From the cell containing the given text, extract its center point as (x, y) coordinate. 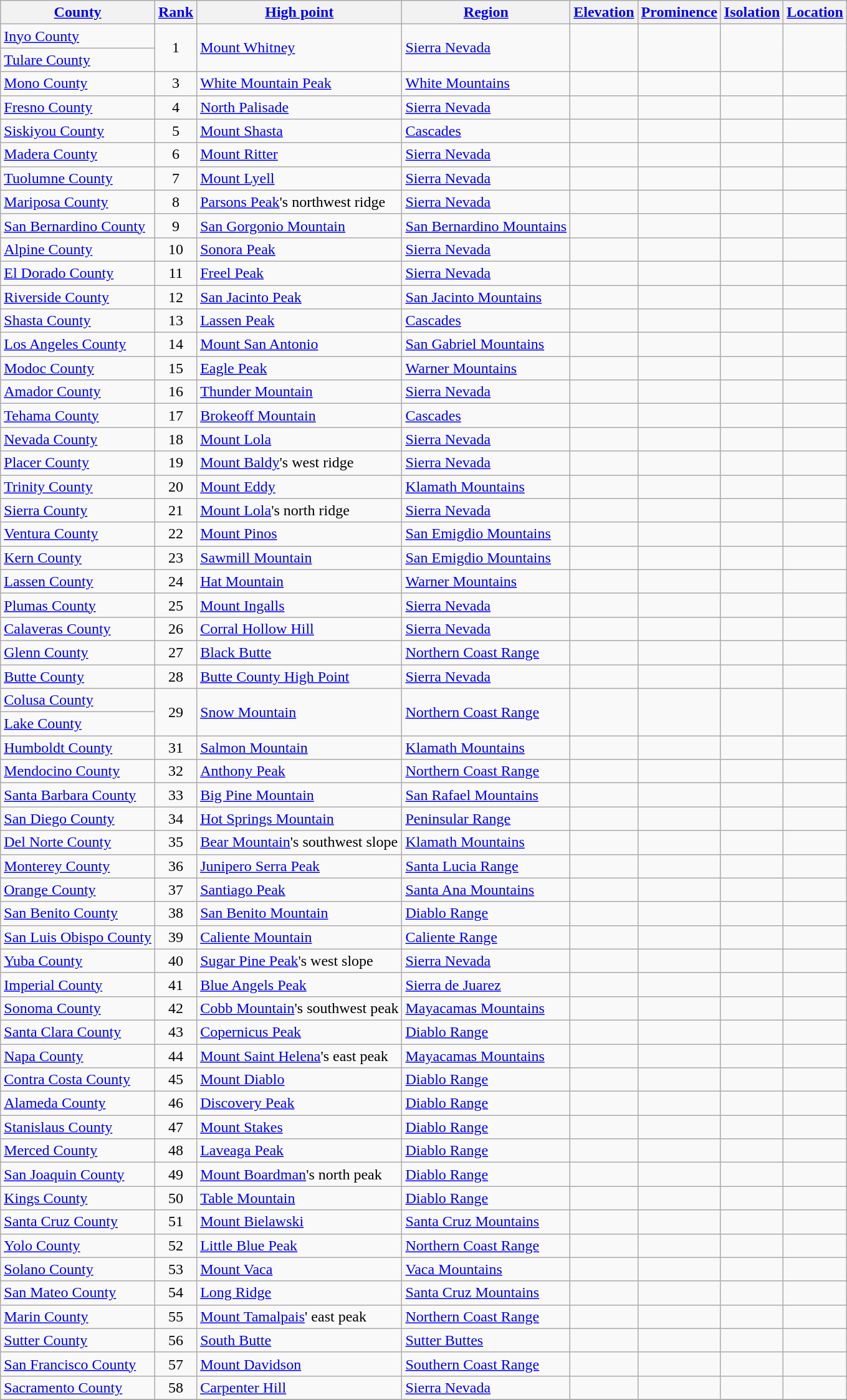
Calaveras County (78, 629)
18 (176, 439)
Mount Eddy (299, 487)
54 (176, 1293)
Sutter Buttes (486, 1340)
42 (176, 1008)
Placer County (78, 463)
County (78, 12)
Napa County (78, 1056)
Plumas County (78, 605)
Stanislaus County (78, 1127)
31 (176, 748)
40 (176, 961)
38 (176, 913)
San Diego County (78, 819)
Region (486, 12)
Colusa County (78, 700)
Nevada County (78, 439)
San Jacinto Mountains (486, 297)
Trinity County (78, 487)
34 (176, 819)
Inyo County (78, 36)
Santa Lucia Range (486, 866)
White Mountains (486, 83)
Blue Angels Peak (299, 984)
32 (176, 771)
49 (176, 1174)
Monterey County (78, 866)
Isolation (752, 12)
Riverside County (78, 297)
Alpine County (78, 249)
46 (176, 1103)
Vaca Mountains (486, 1269)
43 (176, 1032)
Kern County (78, 558)
Mount Baldy's west ridge (299, 463)
Caliente Range (486, 937)
San Joaquin County (78, 1174)
Lassen Peak (299, 321)
24 (176, 581)
3 (176, 83)
Sawmill Mountain (299, 558)
Mount Lyell (299, 178)
Sonoma County (78, 1008)
Santa Barbara County (78, 795)
28 (176, 676)
Mount Boardman's north peak (299, 1174)
17 (176, 416)
San Francisco County (78, 1364)
Madera County (78, 155)
57 (176, 1364)
Lassen County (78, 581)
Mendocino County (78, 771)
10 (176, 249)
47 (176, 1127)
Los Angeles County (78, 345)
36 (176, 866)
San Benito Mountain (299, 913)
21 (176, 510)
Mount Diablo (299, 1080)
Eagle Peak (299, 368)
Mount Bielawski (299, 1222)
Contra Costa County (78, 1080)
9 (176, 226)
Lake County (78, 724)
San Mateo County (78, 1293)
Anthony Peak (299, 771)
Carpenter Hill (299, 1388)
15 (176, 368)
Butte County High Point (299, 676)
Orange County (78, 890)
27 (176, 652)
11 (176, 273)
Mount Ingalls (299, 605)
Hat Mountain (299, 581)
Kings County (78, 1198)
Peninsular Range (486, 819)
Sonora Peak (299, 249)
Prominence (679, 12)
52 (176, 1245)
Mount Shasta (299, 131)
Tuolumne County (78, 178)
25 (176, 605)
53 (176, 1269)
Sacramento County (78, 1388)
Freel Peak (299, 273)
Brokeoff Mountain (299, 416)
Modoc County (78, 368)
4 (176, 107)
San Luis Obispo County (78, 937)
22 (176, 534)
Mount Davidson (299, 1364)
16 (176, 392)
Thunder Mountain (299, 392)
El Dorado County (78, 273)
20 (176, 487)
Laveaga Peak (299, 1151)
Mount San Antonio (299, 345)
Mount Pinos (299, 534)
Yolo County (78, 1245)
Mount Whitney (299, 48)
Alameda County (78, 1103)
White Mountain Peak (299, 83)
Discovery Peak (299, 1103)
55 (176, 1317)
Mount Saint Helena's east peak (299, 1056)
Santa Cruz County (78, 1222)
Mono County (78, 83)
Mount Lola's north ridge (299, 510)
Copernicus Peak (299, 1032)
San Bernardino Mountains (486, 226)
San Gorgonio Mountain (299, 226)
33 (176, 795)
Shasta County (78, 321)
Sierra de Juarez (486, 984)
58 (176, 1388)
7 (176, 178)
High point (299, 12)
8 (176, 202)
Santa Ana Mountains (486, 890)
Cobb Mountain's southwest peak (299, 1008)
Big Pine Mountain (299, 795)
Solano County (78, 1269)
29 (176, 712)
Glenn County (78, 652)
South Butte (299, 1340)
Table Mountain (299, 1198)
Bear Mountain's southwest slope (299, 842)
Black Butte (299, 652)
Yuba County (78, 961)
Sierra County (78, 510)
Southern Coast Range (486, 1364)
45 (176, 1080)
Fresno County (78, 107)
Little Blue Peak (299, 1245)
Sugar Pine Peak's west slope (299, 961)
San Jacinto Peak (299, 297)
35 (176, 842)
Parsons Peak's northwest ridge (299, 202)
Siskiyou County (78, 131)
Merced County (78, 1151)
Butte County (78, 676)
51 (176, 1222)
Del Norte County (78, 842)
50 (176, 1198)
San Gabriel Mountains (486, 345)
Marin County (78, 1317)
Mount Lola (299, 439)
Caliente Mountain (299, 937)
Hot Springs Mountain (299, 819)
Mount Stakes (299, 1127)
Sutter County (78, 1340)
San Benito County (78, 913)
13 (176, 321)
Elevation (604, 12)
41 (176, 984)
39 (176, 937)
Santiago Peak (299, 890)
Mount Vaca (299, 1269)
Tulare County (78, 60)
Tehama County (78, 416)
56 (176, 1340)
14 (176, 345)
Mount Tamalpais' east peak (299, 1317)
Corral Hollow Hill (299, 629)
Location (815, 12)
44 (176, 1056)
Mount Ritter (299, 155)
Imperial County (78, 984)
Santa Clara County (78, 1032)
23 (176, 558)
Snow Mountain (299, 712)
San Rafael Mountains (486, 795)
48 (176, 1151)
Rank (176, 12)
North Palisade (299, 107)
Amador County (78, 392)
19 (176, 463)
6 (176, 155)
12 (176, 297)
5 (176, 131)
Junipero Serra Peak (299, 866)
Mariposa County (78, 202)
San Bernardino County (78, 226)
26 (176, 629)
Humboldt County (78, 748)
37 (176, 890)
1 (176, 48)
Long Ridge (299, 1293)
Ventura County (78, 534)
Salmon Mountain (299, 748)
